For the text-containing cell, return its midpoint in [x, y] coordinate format. 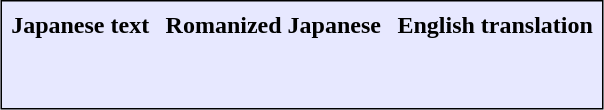
Japanese text [80, 25]
Romanized Japanese [273, 25]
English translation [495, 25]
